Detect which cell encompasses the target text, then output its [X, Y] center coordinate. 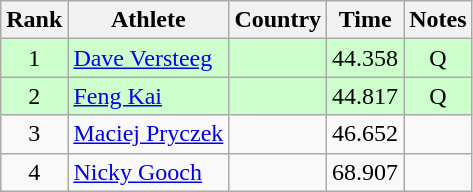
Nicky Gooch [148, 172]
Athlete [148, 20]
Rank [34, 20]
Time [366, 20]
Country [278, 20]
46.652 [366, 134]
1 [34, 58]
Feng Kai [148, 96]
Notes [438, 20]
2 [34, 96]
44.817 [366, 96]
Dave Versteeg [148, 58]
3 [34, 134]
68.907 [366, 172]
4 [34, 172]
Maciej Pryczek [148, 134]
44.358 [366, 58]
